Scan for the cell matching the given text and deliver its (X, Y) coordinate at center. 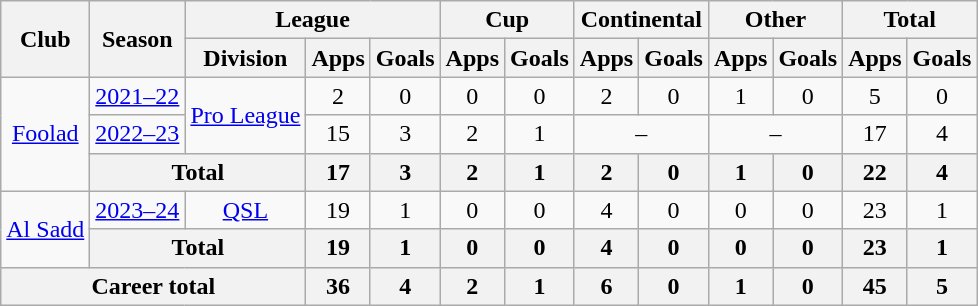
QSL (246, 210)
Foolad (46, 134)
League (312, 20)
Career total (154, 286)
Other (775, 20)
Continental (641, 20)
Season (138, 39)
2023–24 (138, 210)
2021–22 (138, 96)
Division (246, 58)
Al Sadd (46, 229)
Pro League (246, 115)
45 (875, 286)
2022–23 (138, 134)
15 (338, 134)
6 (606, 286)
22 (875, 172)
Club (46, 39)
Cup (507, 20)
36 (338, 286)
